Search for the cell housing the specified text and yield its [X, Y] center coordinate. 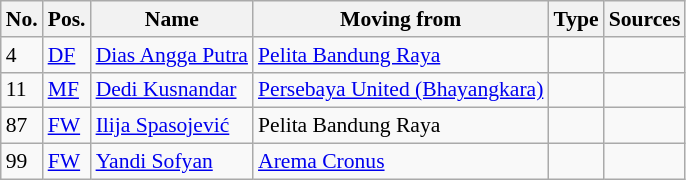
Arema Cronus [400, 162]
Ilija Spasojević [172, 126]
Yandi Sofyan [172, 162]
Dias Angga Putra [172, 55]
87 [22, 126]
No. [22, 19]
Name [172, 19]
DF [67, 55]
11 [22, 90]
4 [22, 55]
Dedi Kusnandar [172, 90]
Pos. [67, 19]
Moving from [400, 19]
Persebaya United (Bhayangkara) [400, 90]
MF [67, 90]
Sources [645, 19]
99 [22, 162]
Type [576, 19]
